Determine the (X, Y) coordinate at the center of the cell enclosing the given text.  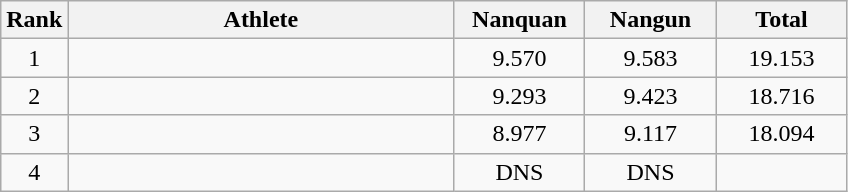
Total (782, 20)
9.117 (650, 134)
Nangun (650, 20)
1 (34, 58)
18.716 (782, 96)
18.094 (782, 134)
Nanquan (520, 20)
8.977 (520, 134)
Athlete (261, 20)
2 (34, 96)
Rank (34, 20)
9.293 (520, 96)
9.583 (650, 58)
9.423 (650, 96)
19.153 (782, 58)
9.570 (520, 58)
4 (34, 172)
3 (34, 134)
